Detect which cell encompasses the target text, then output its [X, Y] center coordinate. 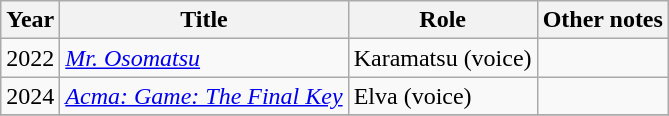
Elva (voice) [442, 96]
Mr. Osomatsu [204, 58]
Acma: Game: The Final Key [204, 96]
Other notes [602, 20]
Title [204, 20]
Year [30, 20]
Karamatsu (voice) [442, 58]
2022 [30, 58]
2024 [30, 96]
Role [442, 20]
